From the cell containing the given text, extract its center point as [X, Y] coordinate. 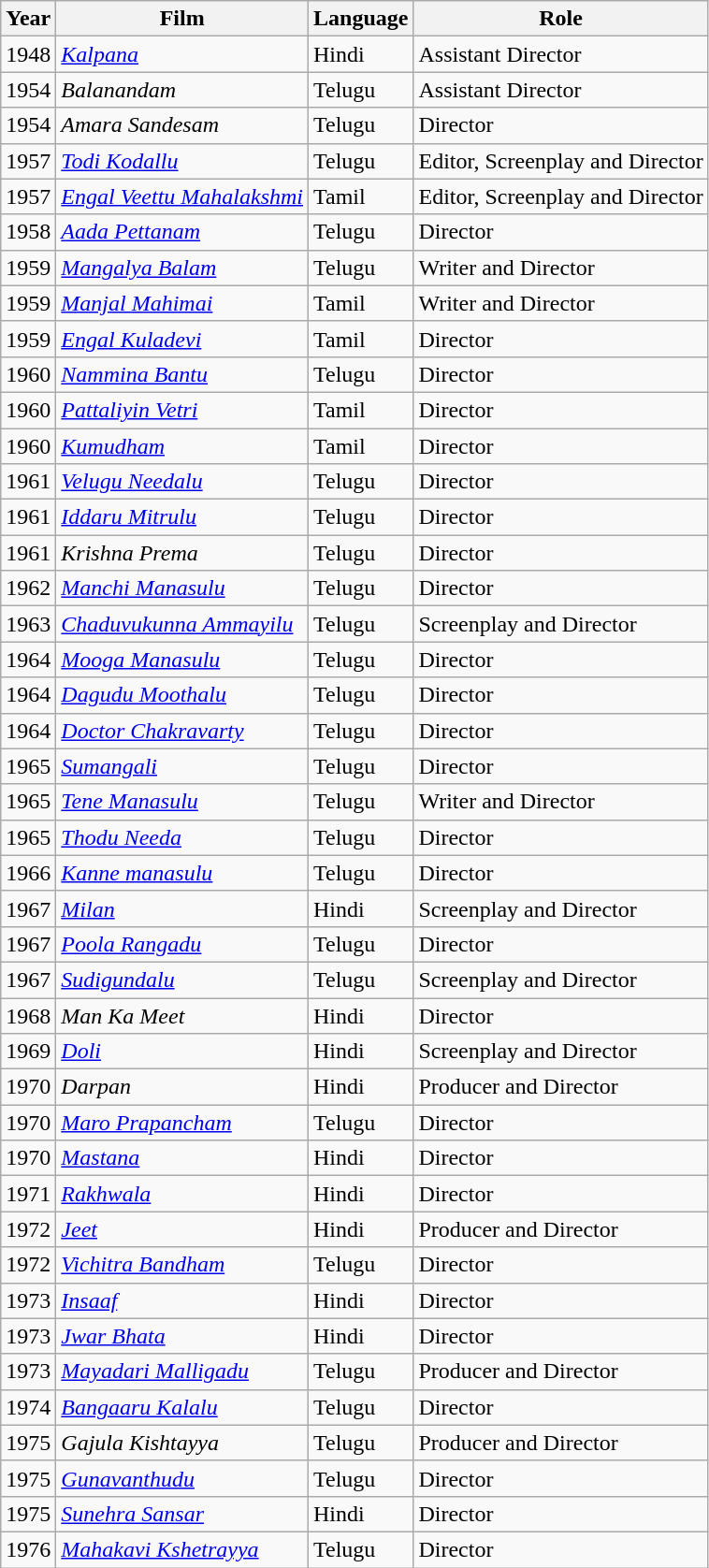
Maro Prapancham [182, 1123]
1948 [28, 54]
Kanne manasulu [182, 873]
Mooga Manasulu [182, 660]
Aada Pettanam [182, 232]
Dagudu Moothalu [182, 695]
1974 [28, 1407]
Poola Rangadu [182, 944]
Kumudham [182, 446]
Rakhwala [182, 1194]
Doli [182, 1052]
Thodu Needa [182, 837]
Role [561, 19]
Darpan [182, 1087]
Mastana [182, 1158]
Engal Kuladevi [182, 339]
Language [361, 19]
Sudigundalu [182, 980]
Chaduvukunna Ammayilu [182, 624]
Sunehra Sansar [182, 1514]
Mahakavi Kshetrayya [182, 1549]
Engal Veettu Mahalakshmi [182, 196]
1971 [28, 1194]
1976 [28, 1549]
Insaaf [182, 1300]
Mangalya Balam [182, 268]
Kalpana [182, 54]
Gunavanthudu [182, 1478]
Amara Sandesam [182, 125]
Milan [182, 908]
Jeet [182, 1229]
Pattaliyin Vetri [182, 410]
Manchi Manasulu [182, 588]
Film [182, 19]
1963 [28, 624]
1968 [28, 1015]
Vichitra Bandham [182, 1265]
1969 [28, 1052]
Manjal Mahimai [182, 303]
Velugu Needalu [182, 482]
Balanandam [182, 90]
Sumangali [182, 766]
1962 [28, 588]
1966 [28, 873]
Man Ka Meet [182, 1015]
Krishna Prema [182, 553]
Iddaru Mitrulu [182, 517]
Year [28, 19]
Mayadari Malligadu [182, 1372]
Jwar Bhata [182, 1336]
Doctor Chakravarty [182, 731]
1958 [28, 232]
Todi Kodallu [182, 161]
Tene Manasulu [182, 802]
Nammina Bantu [182, 374]
Bangaaru Kalalu [182, 1407]
Gajula Kishtayya [182, 1443]
